Extract the [x, y] coordinate from the center of the cell holding the provided text.  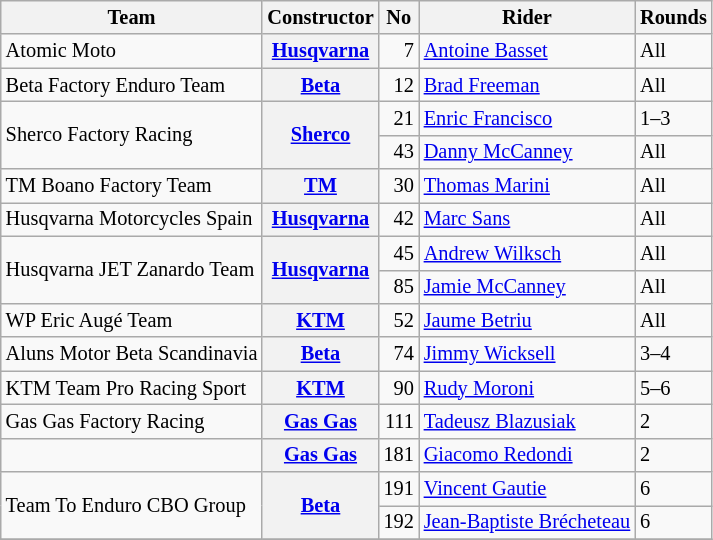
30 [399, 186]
52 [399, 320]
Sherco [320, 134]
43 [399, 152]
Team [132, 17]
WP Eric Augé Team [132, 320]
Marc Sans [527, 219]
42 [399, 219]
111 [399, 421]
Team To Enduro CBO Group [132, 506]
1–3 [674, 118]
Giacomo Redondi [527, 455]
5–6 [674, 388]
Rounds [674, 17]
KTM Team Pro Racing Sport [132, 388]
Jean-Baptiste Brécheteau [527, 522]
Husqvarna Motorcycles Spain [132, 219]
3–4 [674, 354]
TM Boano Factory Team [132, 186]
Aluns Motor Beta Scandinavia [132, 354]
Atomic Moto [132, 51]
Husqvarna JET Zanardo Team [132, 270]
90 [399, 388]
45 [399, 253]
192 [399, 522]
Rider [527, 17]
Rudy Moroni [527, 388]
Danny McCanney [527, 152]
Thomas Marini [527, 186]
Antoine Basset [527, 51]
Constructor [320, 17]
Enric Francisco [527, 118]
Tadeusz Blazusiak [527, 421]
Gas Gas Factory Racing [132, 421]
TM [320, 186]
Jamie McCanney [527, 287]
Brad Freeman [527, 85]
7 [399, 51]
Beta Factory Enduro Team [132, 85]
Jimmy Wicksell [527, 354]
Sherco Factory Racing [132, 134]
Andrew Wilksch [527, 253]
21 [399, 118]
191 [399, 489]
Vincent Gautie [527, 489]
85 [399, 287]
74 [399, 354]
12 [399, 85]
No [399, 17]
Jaume Betriu [527, 320]
181 [399, 455]
